Extract the (X, Y) coordinate from the center of the cell holding the provided text.  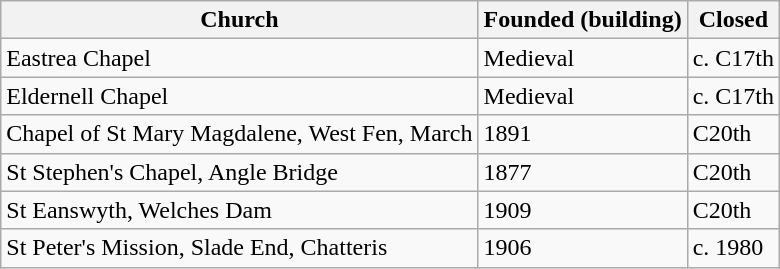
1906 (582, 248)
1891 (582, 134)
1877 (582, 172)
Church (240, 20)
St Stephen's Chapel, Angle Bridge (240, 172)
c. 1980 (733, 248)
Eastrea Chapel (240, 58)
Closed (733, 20)
Eldernell Chapel (240, 96)
St Peter's Mission, Slade End, Chatteris (240, 248)
1909 (582, 210)
Founded (building) (582, 20)
St Eanswyth, Welches Dam (240, 210)
Chapel of St Mary Magdalene, West Fen, March (240, 134)
